For the text-containing cell, return its midpoint in (X, Y) coordinate format. 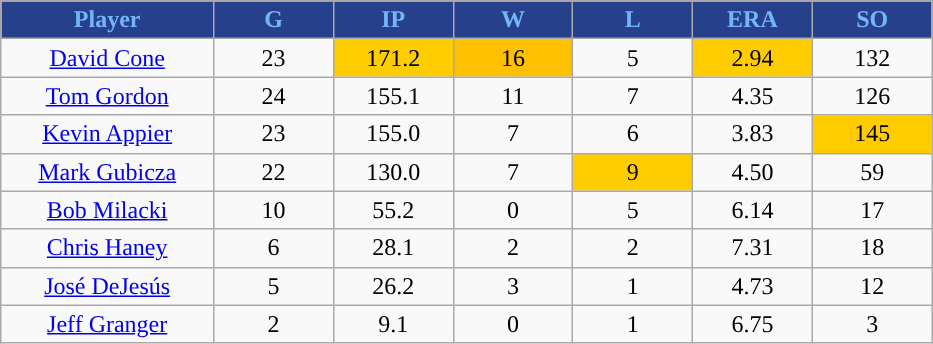
12 (872, 286)
145 (872, 134)
IP (393, 20)
26.2 (393, 286)
ERA (753, 20)
L (633, 20)
9.1 (393, 324)
Tom Gordon (108, 96)
Mark Gubicza (108, 172)
Chris Haney (108, 248)
55.2 (393, 210)
W (513, 20)
126 (872, 96)
24 (274, 96)
132 (872, 58)
José DeJesús (108, 286)
4.73 (753, 286)
Bob Milacki (108, 210)
Jeff Granger (108, 324)
155.0 (393, 134)
4.50 (753, 172)
6.14 (753, 210)
Player (108, 20)
4.35 (753, 96)
SO (872, 20)
7.31 (753, 248)
11 (513, 96)
David Cone (108, 58)
59 (872, 172)
28.1 (393, 248)
130.0 (393, 172)
Kevin Appier (108, 134)
2.94 (753, 58)
3.83 (753, 134)
10 (274, 210)
155.1 (393, 96)
6.75 (753, 324)
16 (513, 58)
171.2 (393, 58)
22 (274, 172)
18 (872, 248)
17 (872, 210)
9 (633, 172)
G (274, 20)
